From the cell containing the given text, extract its center point as (X, Y) coordinate. 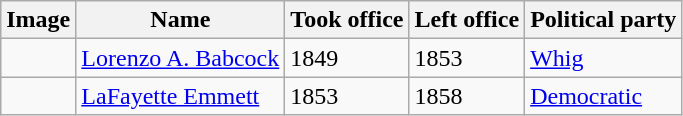
LaFayette Emmett (180, 96)
1849 (347, 58)
Democratic (604, 96)
Whig (604, 58)
Image (38, 20)
Lorenzo A. Babcock (180, 58)
Left office (467, 20)
Name (180, 20)
Political party (604, 20)
1858 (467, 96)
Took office (347, 20)
